Return the (X, Y) coordinate for the center point of the cell that contains the specified text.  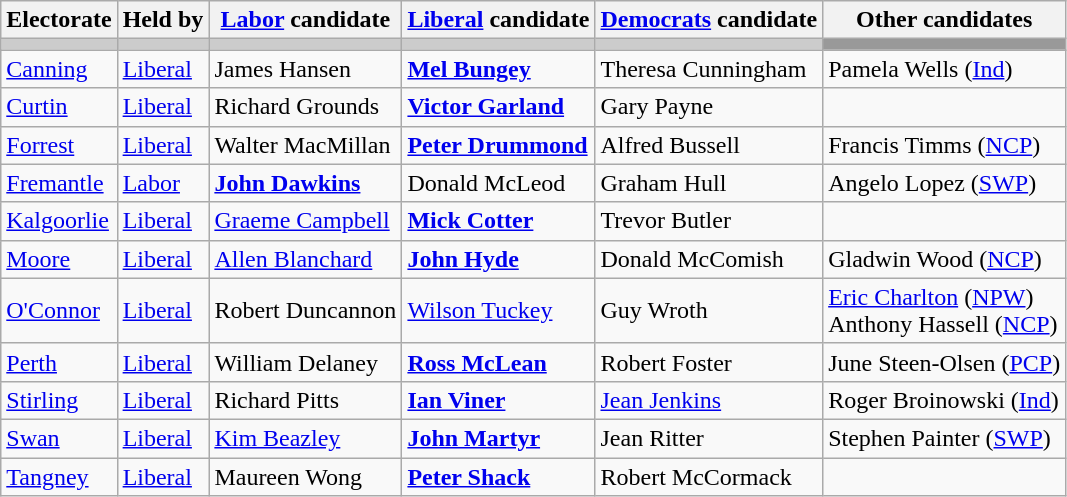
Pamela Wells (Ind) (944, 69)
Gary Payne (709, 107)
Richard Pitts (306, 400)
Ross McLean (498, 362)
Stephen Painter (SWP) (944, 438)
Ian Viner (498, 400)
Graham Hull (709, 183)
John Dawkins (306, 183)
Jean Jenkins (709, 400)
Kim Beazley (306, 438)
Walter MacMillan (306, 145)
Angelo Lopez (SWP) (944, 183)
Mel Bungey (498, 69)
Peter Shack (498, 477)
Robert Duncannon (306, 310)
Guy Wroth (709, 310)
Forrest (59, 145)
Labor candidate (306, 20)
Electorate (59, 20)
Moore (59, 259)
Gladwin Wood (NCP) (944, 259)
Allen Blanchard (306, 259)
William Delaney (306, 362)
Mick Cotter (498, 221)
Donald McLeod (498, 183)
Democrats candidate (709, 20)
O'Connor (59, 310)
Roger Broinowski (Ind) (944, 400)
Victor Garland (498, 107)
Robert McCormack (709, 477)
Richard Grounds (306, 107)
Canning (59, 69)
June Steen-Olsen (PCP) (944, 362)
Fremantle (59, 183)
Tangney (59, 477)
Alfred Bussell (709, 145)
Labor (163, 183)
Jean Ritter (709, 438)
Francis Timms (NCP) (944, 145)
Robert Foster (709, 362)
John Hyde (498, 259)
Held by (163, 20)
Maureen Wong (306, 477)
Graeme Campbell (306, 221)
Eric Charlton (NPW)Anthony Hassell (NCP) (944, 310)
Perth (59, 362)
Swan (59, 438)
Kalgoorlie (59, 221)
Theresa Cunningham (709, 69)
Trevor Butler (709, 221)
John Martyr (498, 438)
Curtin (59, 107)
Donald McComish (709, 259)
Stirling (59, 400)
Peter Drummond (498, 145)
Other candidates (944, 20)
Wilson Tuckey (498, 310)
James Hansen (306, 69)
Liberal candidate (498, 20)
